For the text-containing cell, return its midpoint in (x, y) coordinate format. 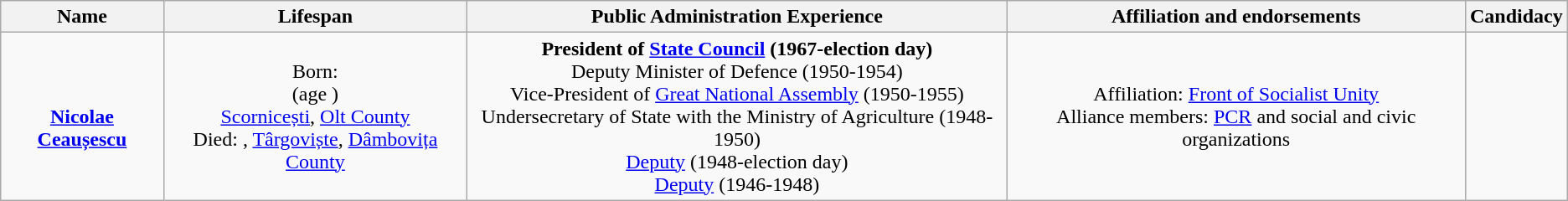
Affiliation: Front of Socialist UnityAlliance members: PCR and social and civic organizations (1236, 116)
Public Administration Experience (737, 17)
Lifespan (315, 17)
Nicolae Ceaușescu (82, 116)
Affiliation and endorsements (1236, 17)
Born: (age )Scornicești, Olt CountyDied: , Târgoviște, Dâmbovița County (315, 116)
Name (82, 17)
Candidacy (1516, 17)
